Output the (X, Y) coordinate of the center of the cell containing the given text.  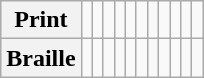
Print (41, 20)
Braille (41, 58)
